Scan for the cell matching the given text and deliver its [X, Y] coordinate at center. 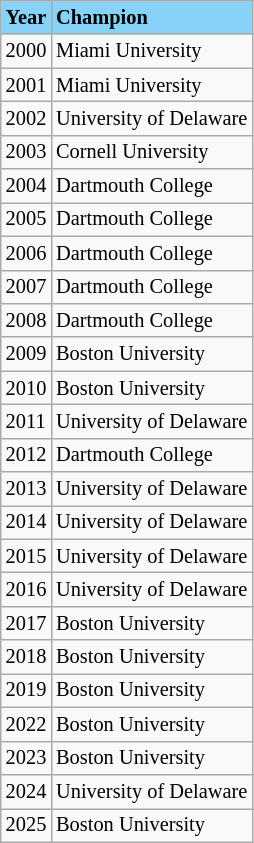
2014 [26, 522]
2000 [26, 51]
Year [26, 17]
2008 [26, 320]
2011 [26, 421]
2013 [26, 489]
2012 [26, 455]
2001 [26, 85]
2005 [26, 219]
2004 [26, 186]
2025 [26, 825]
Champion [152, 17]
2010 [26, 388]
2019 [26, 690]
2002 [26, 118]
2016 [26, 589]
2022 [26, 724]
2006 [26, 253]
Cornell University [152, 152]
2018 [26, 657]
2024 [26, 791]
2017 [26, 623]
2007 [26, 287]
2003 [26, 152]
2009 [26, 354]
2015 [26, 556]
2023 [26, 758]
